For the text-containing cell, return its midpoint in [x, y] coordinate format. 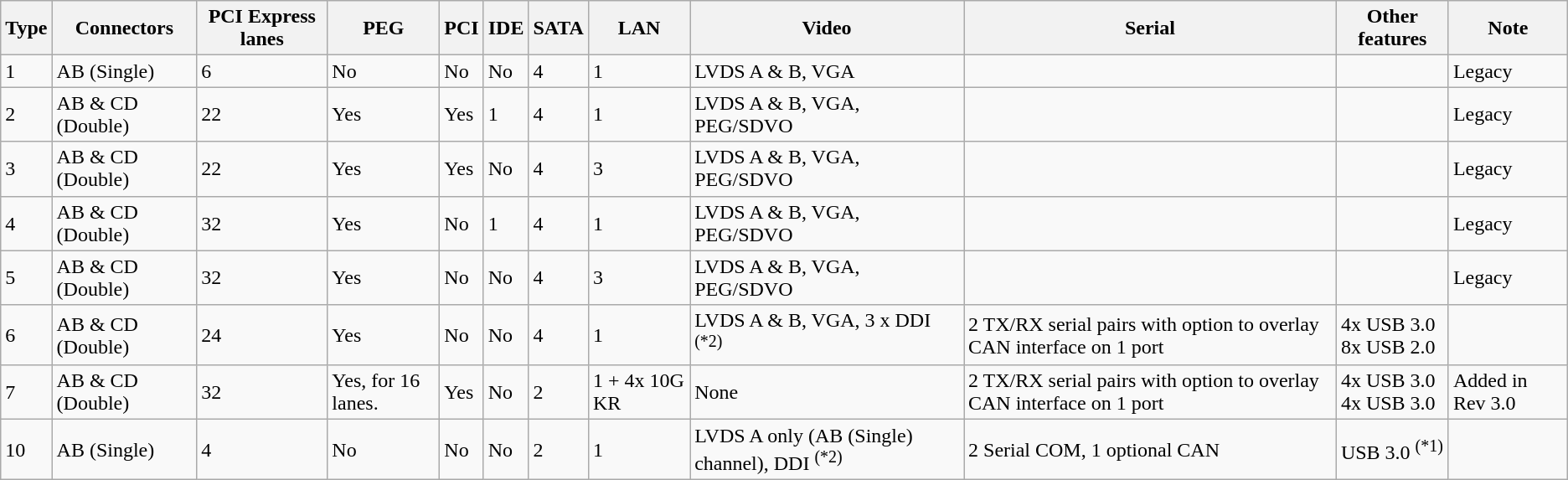
Note [1508, 28]
Added in Rev 3.0 [1508, 392]
4x USB 3.04x USB 3.0 [1392, 392]
LVDS A & B, VGA, 3 x DDI (*2) [828, 335]
None [828, 392]
2 Serial COM, 1 optional CAN [1149, 450]
LAN [638, 28]
1 + 4x 10G KR [638, 392]
Video [828, 28]
SATA [559, 28]
Connectors [124, 28]
7 [27, 392]
10 [27, 450]
Type [27, 28]
5 [27, 278]
LVDS A & B, VGA [828, 71]
Other features [1392, 28]
PCI Express lanes [262, 28]
USB 3.0 (*1) [1392, 450]
IDE [506, 28]
PEG [384, 28]
24 [262, 335]
LVDS A only (AB (Single) channel), DDI (*2) [828, 450]
Yes, for 16 lanes. [384, 392]
PCI [462, 28]
4x USB 3.08x USB 2.0 [1392, 335]
Serial [1149, 28]
